For the text-containing cell, return its midpoint in [x, y] coordinate format. 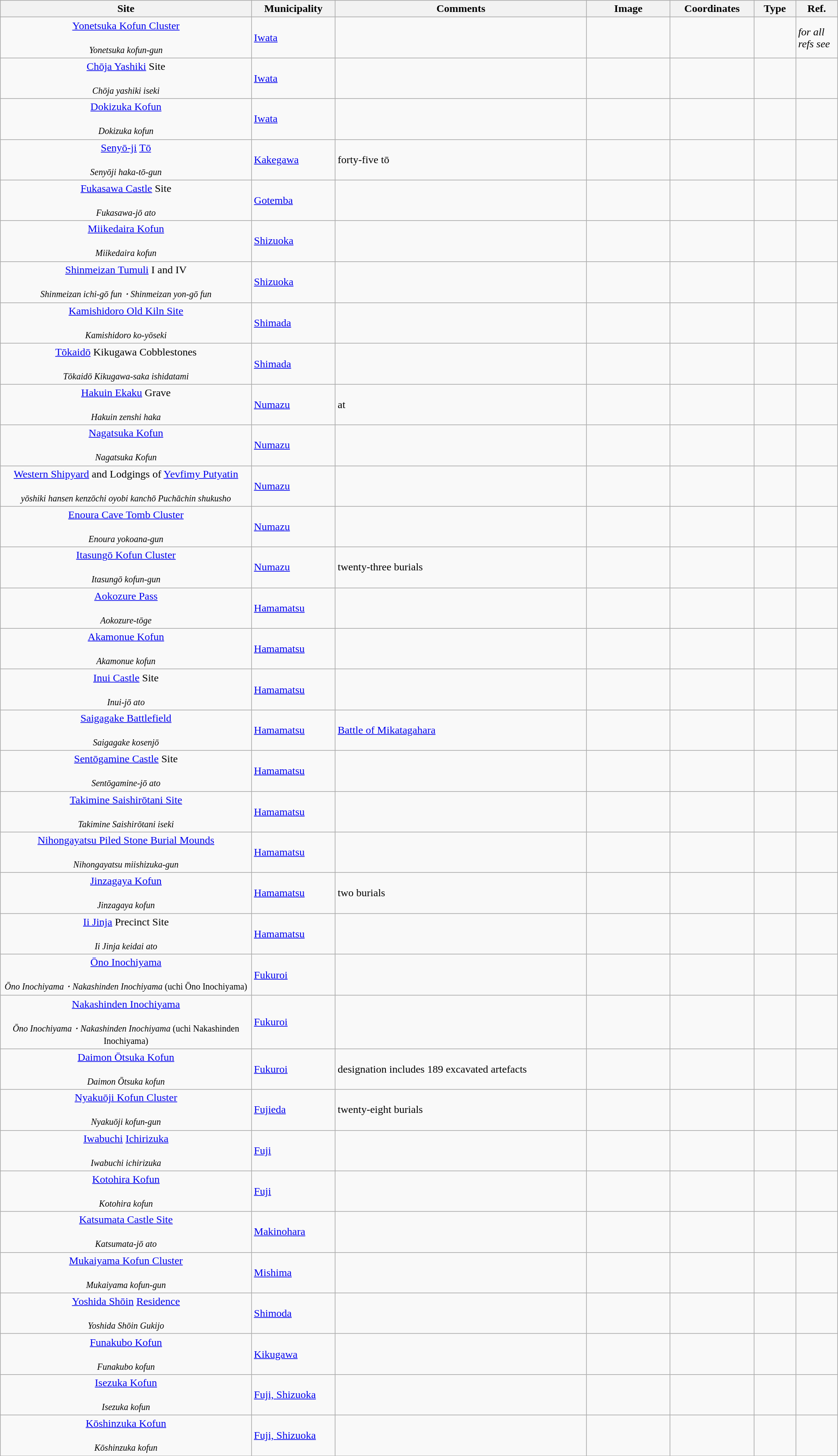
two burials [461, 893]
Site [126, 9]
Akamonue KofunAkamonue kofun [126, 649]
Saigagake BattlefieldSaigagake kosenjō [126, 730]
Image [628, 9]
Mukaiyama Kofun ClusterMukaiyama kofun-gun [126, 1273]
Funakubo KofunFunakubo kofun [126, 1354]
Makinohara [293, 1232]
Mishima [293, 1273]
Nakashinden InochiyamaŌno Inochiyama・Nakashinden Inochiyama (uchi Nakashinden Inochiyama) [126, 1022]
Nagatsuka KofunNagatsuka Kofun [126, 445]
Yoshida Shōin ResidenceYoshida Shōin Gukijo [126, 1313]
Western Shipyard and Lodgings of Yevfimy Putyatinyōshiki hansen kenzōchi oyobi kanchō Puchāchin shukusho [126, 486]
Nihongayatsu Piled Stone Burial MoundsNihongayatsu miishizuka-gun [126, 852]
Shimoda [293, 1313]
Aokozure PassAokozure-tōge [126, 608]
Kakegawa [293, 160]
Isezuka KofunIsezuka kofun [126, 1395]
for all refs see [817, 38]
Ref. [817, 9]
Senyō-ji TōSenyōji haka-tō-gun [126, 160]
Ōno InochiyamaŌno Inochiyama・Nakashinden Inochiyama (uchi Ōno Inochiyama) [126, 975]
Hakuin Ekaku GraveHakuin zenshi haka [126, 405]
Coordinates [712, 9]
Itasungō Kofun ClusterItasungō kofun-gun [126, 567]
Takimine Saishirōtani SiteTakimine Saishirōtani iseki [126, 812]
Kotohira KofunKotohira kofun [126, 1191]
Daimon Ōtsuka KofunDaimon Ōtsuka kofun [126, 1069]
Miikedaira KofunMiikedaira kofun [126, 241]
designation includes 189 excavated artefacts [461, 1069]
Type [775, 9]
Kamishidoro Old Kiln SiteKamishidoro ko-yōseki [126, 323]
Iwabuchi IchirizukaIwabuchi ichirizuka [126, 1150]
Jinzagaya KofunJinzagaya kofun [126, 893]
twenty-eight burials [461, 1110]
Fukasawa Castle SiteFukasawa-jō ato [126, 200]
Comments [461, 9]
Yonetsuka Kofun ClusterYonetsuka kofun-gun [126, 38]
Kikugawa [293, 1354]
Gotemba [293, 200]
Municipality [293, 9]
Ii Jinja Precinct SiteIi Jinja keidai ato [126, 934]
Kōshinzuka KofunKōshinzuka kofun [126, 1435]
Shinmeizan Tumuli I and IVShinmeizan ichi-gō fun・Shinmeizan yon-gō fun [126, 282]
Inui Castle SiteInui-jō ato [126, 689]
Dokizuka KofunDokizuka kofun [126, 119]
Sentōgamine Castle SiteSentōgamine-jō ato [126, 771]
Battle of Mikatagahara [461, 730]
Fujieda [293, 1110]
forty-five tō [461, 160]
Tōkaidō Kikugawa CobblestonesTōkaidō Kikugawa-saka ishidatami [126, 364]
twenty-three burials [461, 567]
Katsumata Castle SiteKatsumata-jō ato [126, 1232]
Nyakuōji Kofun ClusterNyakuōji kofun-gun [126, 1110]
at [461, 405]
Enoura Cave Tomb ClusterEnoura yokoana-gun [126, 527]
Chōja Yashiki SiteChōja yashiki iseki [126, 78]
